Search for the cell housing the specified text and yield its [X, Y] center coordinate. 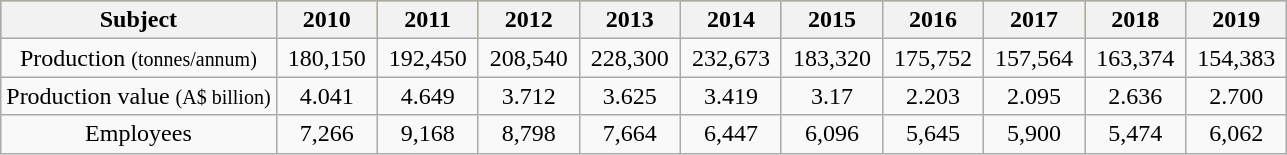
2015 [832, 20]
4.649 [428, 96]
6,096 [832, 134]
3.712 [528, 96]
2011 [428, 20]
7,664 [630, 134]
5,645 [932, 134]
2019 [1236, 20]
2014 [730, 20]
232,673 [730, 58]
Subject [138, 20]
6,062 [1236, 134]
2017 [1034, 20]
4.041 [326, 96]
Employees [138, 134]
Production value (A$ billion) [138, 96]
175,752 [932, 58]
2.700 [1236, 96]
2010 [326, 20]
7,266 [326, 134]
2013 [630, 20]
208,540 [528, 58]
8,798 [528, 134]
2012 [528, 20]
2018 [1136, 20]
154,383 [1236, 58]
3.625 [630, 96]
2.636 [1136, 96]
180,150 [326, 58]
2.095 [1034, 96]
183,320 [832, 58]
2016 [932, 20]
192,450 [428, 58]
6,447 [730, 134]
228,300 [630, 58]
3.17 [832, 96]
5,474 [1136, 134]
163,374 [1136, 58]
2.203 [932, 96]
157,564 [1034, 58]
3.419 [730, 96]
Production (tonnes/annum) [138, 58]
9,168 [428, 134]
5,900 [1034, 134]
